Find where the given text appears and provide that cell's center as [x, y] coordinate. 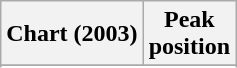
Chart (2003) [72, 34]
Peakposition [189, 34]
